Extract the [X, Y] coordinate from the center of the cell holding the provided text.  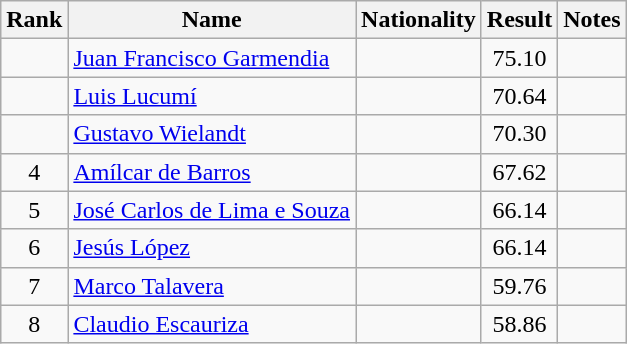
Luis Lucumí [212, 96]
Name [212, 20]
Nationality [419, 20]
70.64 [519, 96]
Jesús López [212, 248]
Notes [592, 20]
Juan Francisco Garmendia [212, 58]
Amílcar de Barros [212, 172]
75.10 [519, 58]
4 [34, 172]
6 [34, 248]
67.62 [519, 172]
Gustavo Wielandt [212, 134]
Marco Talavera [212, 286]
Rank [34, 20]
8 [34, 324]
58.86 [519, 324]
José Carlos de Lima e Souza [212, 210]
Claudio Escauriza [212, 324]
59.76 [519, 286]
5 [34, 210]
7 [34, 286]
Result [519, 20]
70.30 [519, 134]
